Search for the cell housing the specified text and yield its [X, Y] center coordinate. 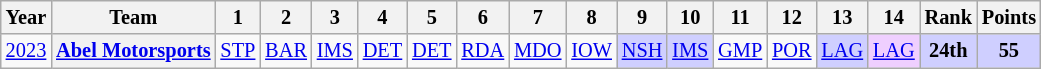
STP [238, 51]
24th [948, 51]
7 [538, 17]
BAR [286, 51]
13 [842, 17]
3 [335, 17]
1 [238, 17]
POR [792, 51]
Abel Motorsports [133, 51]
12 [792, 17]
Year [26, 17]
NSH [642, 51]
Team [133, 17]
14 [894, 17]
8 [591, 17]
RDA [482, 51]
11 [740, 17]
55 [1009, 51]
MDO [538, 51]
Points [1009, 17]
10 [690, 17]
5 [432, 17]
4 [382, 17]
Rank [948, 17]
GMP [740, 51]
IOW [591, 51]
9 [642, 17]
2 [286, 17]
2023 [26, 51]
6 [482, 17]
